Capture the cell that displays the provided text and extract its [X, Y] central coordinate. 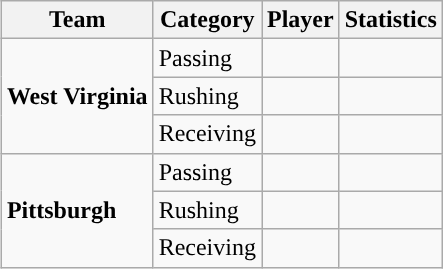
Statistics [390, 20]
West Virginia [77, 96]
Player [301, 20]
Pittsburgh [77, 210]
Team [77, 20]
Category [207, 20]
